Scan for the cell matching the given text and deliver its [X, Y] coordinate at center. 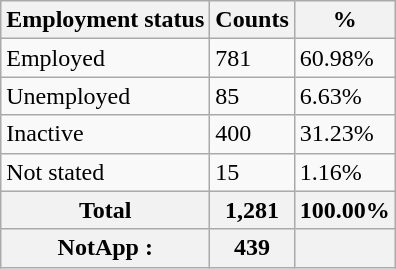
15 [252, 172]
NotApp : [106, 248]
60.98% [344, 58]
Employed [106, 58]
Counts [252, 20]
400 [252, 134]
Inactive [106, 134]
% [344, 20]
100.00% [344, 210]
Not stated [106, 172]
31.23% [344, 134]
Employment status [106, 20]
439 [252, 248]
1,281 [252, 210]
Unemployed [106, 96]
85 [252, 96]
1.16% [344, 172]
6.63% [344, 96]
781 [252, 58]
Total [106, 210]
